Provide the (x, y) coordinate of the cell's center where the given text is located.  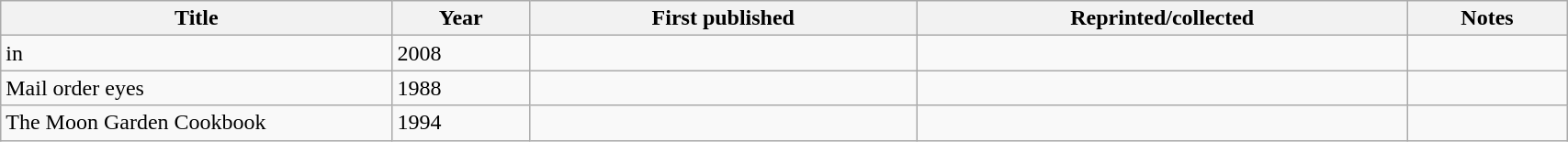
Year (461, 18)
Mail order eyes (197, 88)
2008 (461, 53)
1994 (461, 123)
Reprinted/collected (1162, 18)
The Moon Garden Cookbook (197, 123)
in (197, 53)
First published (724, 18)
Title (197, 18)
Notes (1486, 18)
1988 (461, 88)
